Search for the cell housing the specified text and yield its (x, y) center coordinate. 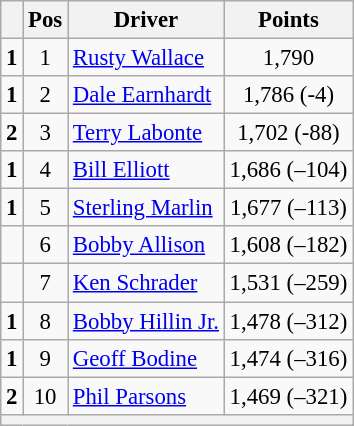
1,686 (–104) (288, 170)
Bill Elliott (146, 170)
Geoff Bodine (146, 358)
Sterling Marlin (146, 208)
Bobby Hillin Jr. (146, 321)
Phil Parsons (146, 396)
1,478 (–312) (288, 321)
Terry Labonte (146, 133)
4 (46, 170)
8 (46, 321)
1,786 (-4) (288, 95)
1,790 (288, 58)
10 (46, 396)
9 (46, 358)
Dale Earnhardt (146, 95)
7 (46, 283)
1,474 (–316) (288, 358)
Bobby Allison (146, 245)
5 (46, 208)
6 (46, 245)
3 (46, 133)
Rusty Wallace (146, 58)
Ken Schrader (146, 283)
Points (288, 20)
Driver (146, 20)
1,702 (-88) (288, 133)
1,469 (–321) (288, 396)
1,677 (–113) (288, 208)
Pos (46, 20)
1,608 (–182) (288, 245)
1,531 (–259) (288, 283)
